Detect which cell encompasses the target text, then output its (X, Y) center coordinate. 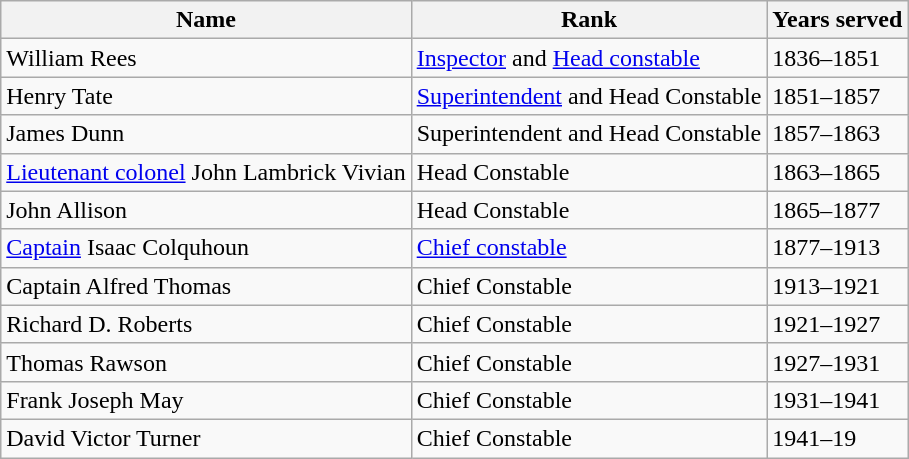
1877–1913 (838, 248)
William Rees (206, 58)
Richard D. Roberts (206, 324)
Thomas Rawson (206, 362)
Captain Alfred Thomas (206, 286)
1836–1851 (838, 58)
Chief constable (589, 248)
Name (206, 20)
1913–1921 (838, 286)
1857–1863 (838, 134)
David Victor Turner (206, 438)
1941–19 (838, 438)
Henry Tate (206, 96)
1851–1857 (838, 96)
James Dunn (206, 134)
Years served (838, 20)
Rank (589, 20)
Inspector and Head constable (589, 58)
1927–1931 (838, 362)
1863–1865 (838, 172)
1931–1941 (838, 400)
Lieutenant colonel John Lambrick Vivian (206, 172)
Captain Isaac Colquhoun (206, 248)
1865–1877 (838, 210)
John Allison (206, 210)
1921–1927 (838, 324)
Frank Joseph May (206, 400)
